Pinpoint the cell where the given text exists, returning its [X, Y] midpoint coordinate. 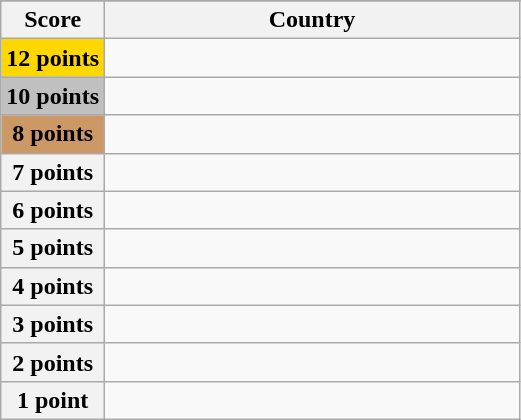
Score [53, 20]
1 point [53, 400]
12 points [53, 58]
2 points [53, 362]
10 points [53, 96]
5 points [53, 248]
3 points [53, 324]
7 points [53, 172]
8 points [53, 134]
4 points [53, 286]
Country [312, 20]
6 points [53, 210]
